For the text-containing cell, return its midpoint in (X, Y) coordinate format. 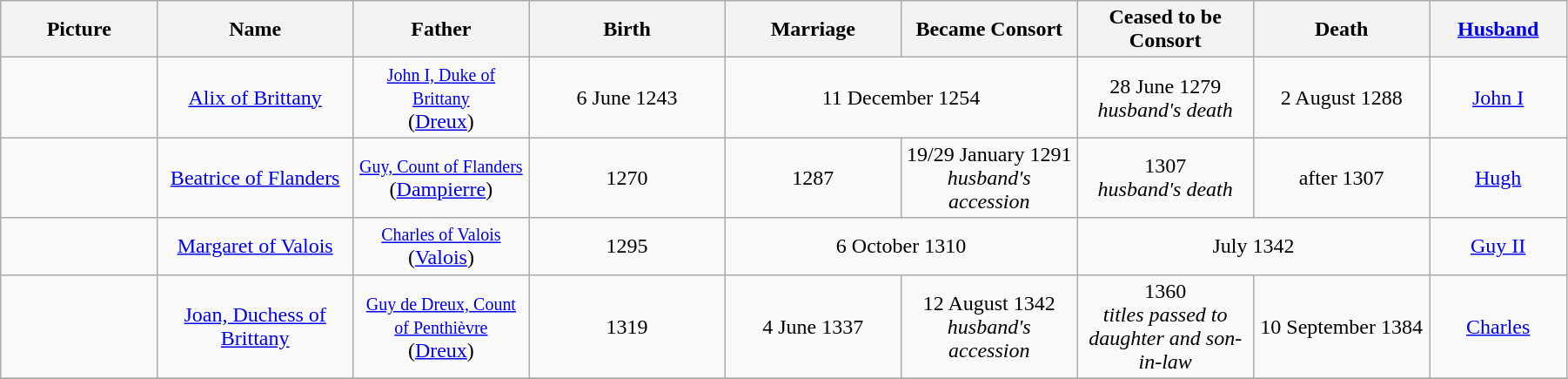
1287 (813, 178)
1295 (627, 246)
6 October 1310 (901, 246)
Alix of Brittany (256, 98)
Husband (1498, 30)
Joan, Duchess of Brittany (256, 326)
4 June 1337 (813, 326)
Guy, Count of Flanders (Dampierre) (441, 178)
Ceased to be Consort (1165, 30)
1270 (627, 178)
28 June 1279husband's death (1165, 98)
after 1307 (1341, 178)
Beatrice of Flanders (256, 178)
Became Consort (989, 30)
Name (256, 30)
Margaret of Valois (256, 246)
19/29 January 1291husband's accession (989, 178)
Marriage (813, 30)
12 August 1342husband's accession (989, 326)
Death (1341, 30)
Picture (79, 30)
1307husband's death (1165, 178)
July 1342 (1253, 246)
11 December 1254 (901, 98)
Charles of Valois (Valois) (441, 246)
Hugh (1498, 178)
1319 (627, 326)
Birth (627, 30)
John I (1498, 98)
6 June 1243 (627, 98)
Guy II (1498, 246)
10 September 1384 (1341, 326)
Father (441, 30)
John I, Duke of Brittany (Dreux) (441, 98)
1360titles passed to daughter and son-in-law (1165, 326)
Guy de Dreux, Count of Penthièvre (Dreux) (441, 326)
2 August 1288 (1341, 98)
Charles (1498, 326)
